Scan for the cell matching the given text and deliver its [x, y] coordinate at center. 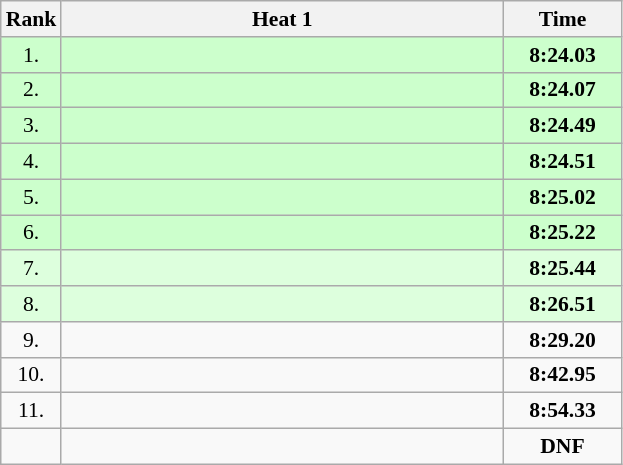
1. [32, 55]
9. [32, 340]
2. [32, 90]
8:24.51 [562, 162]
8:25.44 [562, 269]
Heat 1 [282, 19]
8:29.20 [562, 340]
8:24.07 [562, 90]
Time [562, 19]
8:26.51 [562, 304]
11. [32, 411]
8:54.33 [562, 411]
8. [32, 304]
7. [32, 269]
Rank [32, 19]
10. [32, 375]
8:42.95 [562, 375]
6. [32, 233]
DNF [562, 447]
8:25.02 [562, 197]
5. [32, 197]
8:24.03 [562, 55]
3. [32, 126]
8:25.22 [562, 233]
8:24.49 [562, 126]
4. [32, 162]
